Return (x, y) of the center of cell containing provided text 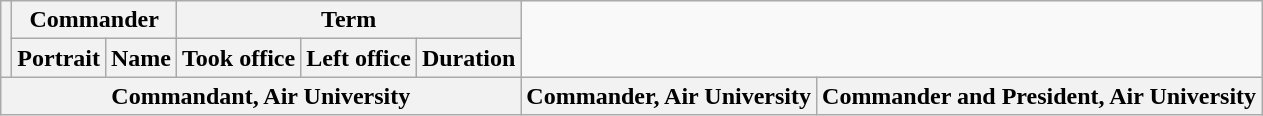
Commandant, Air University (261, 96)
Commander, Air University (669, 96)
Term (349, 20)
Name (140, 58)
Commander and President, Air University (1040, 96)
Took office (239, 58)
Commander (94, 20)
Portrait (59, 58)
Duration (468, 58)
Left office (359, 58)
